Scan for the cell matching the given text and deliver its (x, y) coordinate at center. 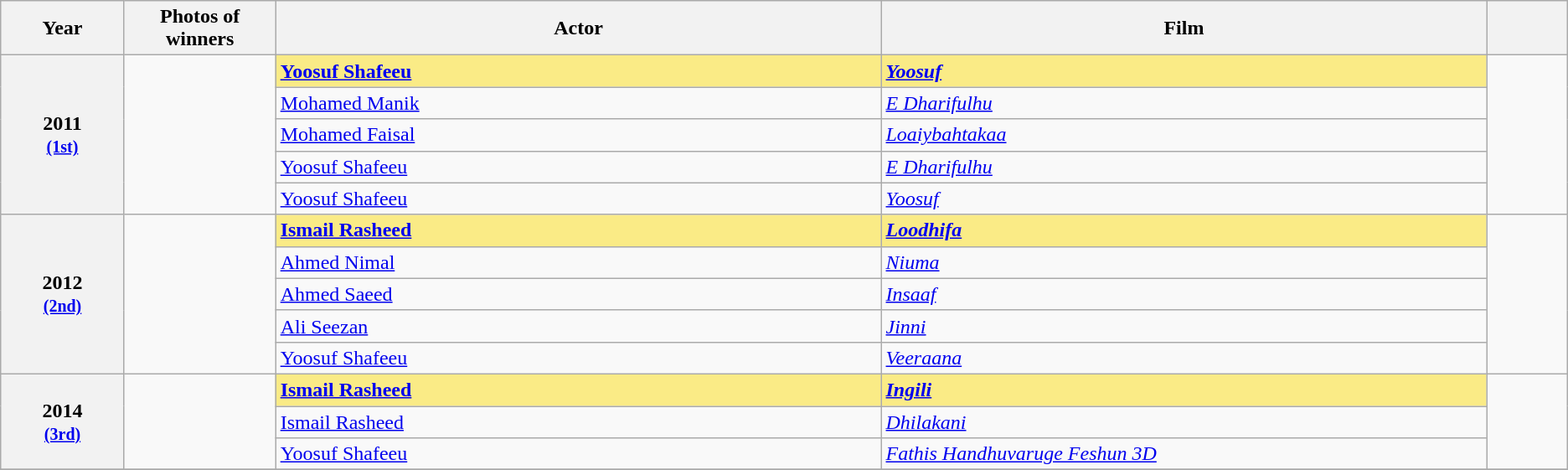
Photos of winners (199, 28)
Mohamed Manik (578, 103)
2011 (1st) (63, 135)
Ingili (1184, 390)
Ali Seezan (578, 326)
Veeraana (1184, 358)
Loaiybahtakaa (1184, 135)
Dhilakani (1184, 421)
Ahmed Saeed (578, 294)
Jinni (1184, 326)
Year (63, 28)
2012 (2nd) (63, 294)
Ahmed Nimal (578, 262)
Insaaf (1184, 294)
Niuma (1184, 262)
Loodhifa (1184, 230)
Actor (578, 28)
Mohamed Faisal (578, 135)
2014 (3rd) (63, 421)
Film (1184, 28)
Fathis Handhuvaruge Feshun 3D (1184, 454)
